Return the [X, Y] coordinate for the center point of the cell that contains the specified text.  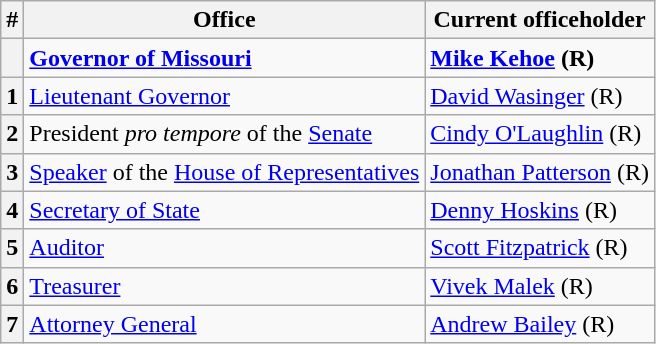
1 [12, 96]
Jonathan Patterson (R) [540, 172]
Current officeholder [540, 20]
5 [12, 248]
Andrew Bailey (R) [540, 324]
Denny Hoskins (R) [540, 210]
President pro tempore of the Senate [224, 134]
Secretary of State [224, 210]
4 [12, 210]
Vivek Malek (R) [540, 286]
6 [12, 286]
Attorney General [224, 324]
7 [12, 324]
Scott Fitzpatrick (R) [540, 248]
Speaker of the House of Representatives [224, 172]
2 [12, 134]
Lieutenant Governor [224, 96]
3 [12, 172]
# [12, 20]
Cindy O'Laughlin (R) [540, 134]
David Wasinger (R) [540, 96]
Governor of Missouri [224, 58]
Auditor [224, 248]
Mike Kehoe (R) [540, 58]
Office [224, 20]
Treasurer [224, 286]
